Locate the cell with the specified text and output its [x, y] center coordinate. 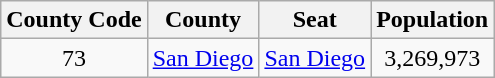
3,269,973 [432, 58]
73 [74, 58]
Population [432, 20]
Seat [315, 20]
County Code [74, 20]
County [203, 20]
